Return (X, Y) of the center of cell containing provided text 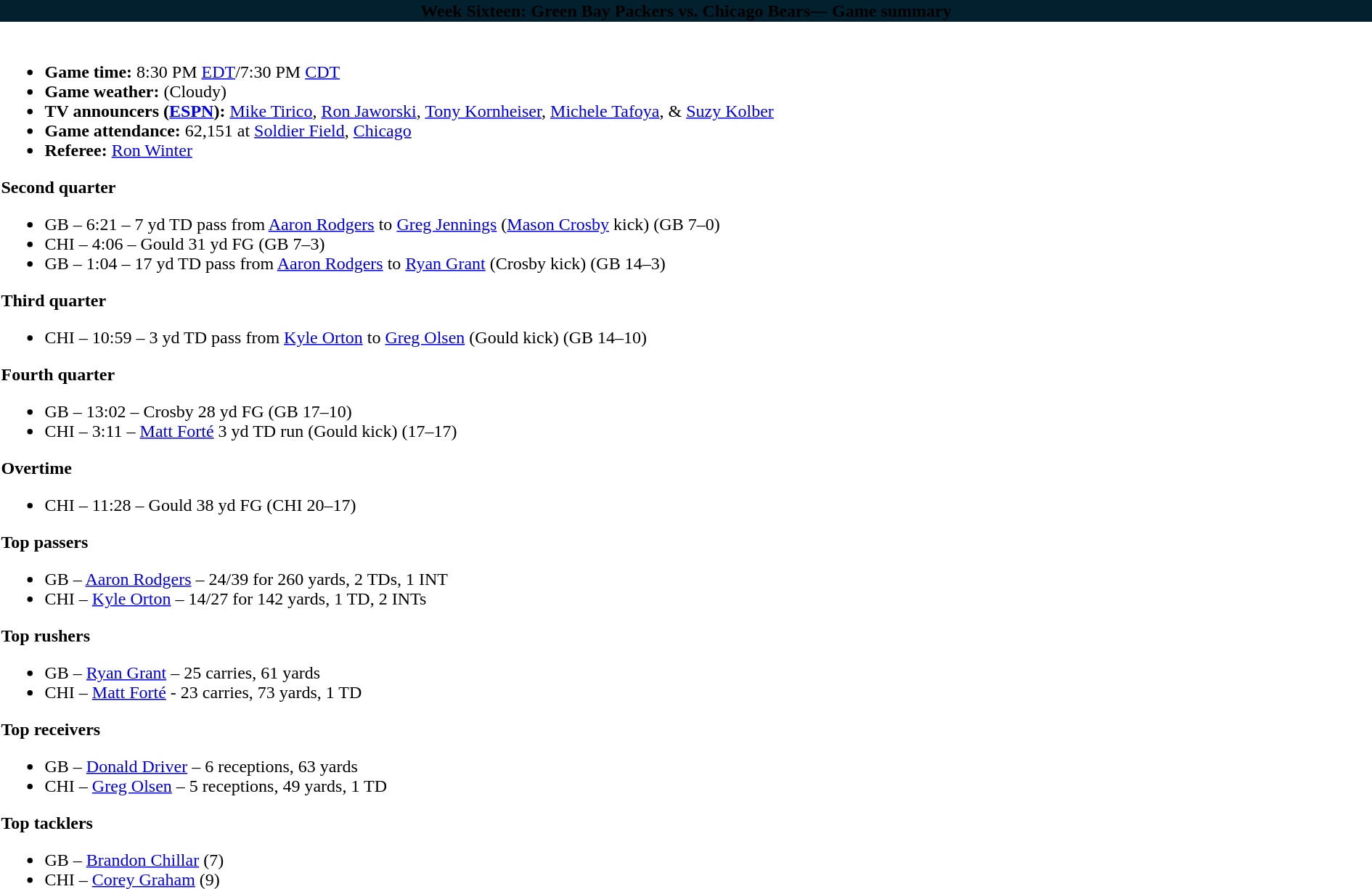
Week Sixteen: Green Bay Packers vs. Chicago Bears— Game summary (686, 11)
